Pinpoint the cell where the given text exists, returning its (x, y) midpoint coordinate. 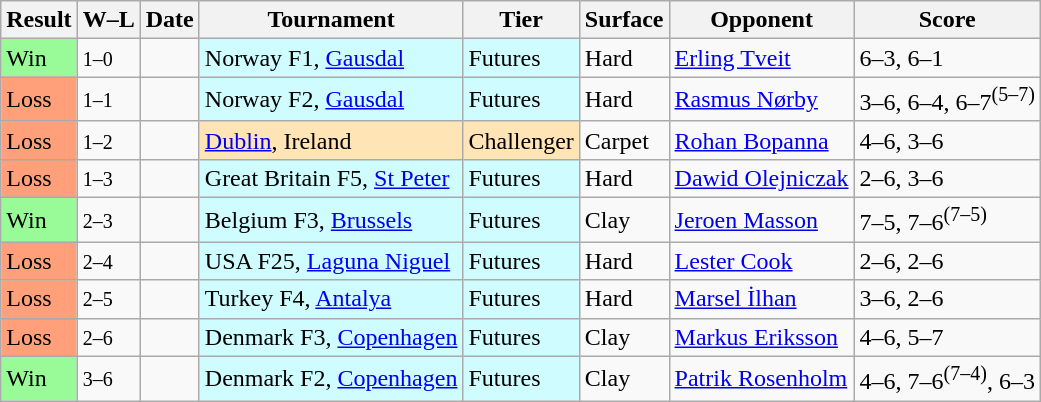
Lester Cook (762, 261)
4–6, 7–6(7–4), 6–3 (947, 378)
Rohan Bopanna (762, 140)
2–6, 3–6 (947, 178)
Denmark F2, Copenhagen (331, 378)
Date (170, 20)
1–1 (108, 100)
2–3 (108, 220)
6–3, 6–1 (947, 58)
Patrik Rosenholm (762, 378)
Turkey F4, Antalya (331, 299)
Score (947, 20)
3–6, 2–6 (947, 299)
1–2 (108, 140)
Dawid Olejniczak (762, 178)
Norway F2, Gausdal (331, 100)
4–6, 3–6 (947, 140)
Tournament (331, 20)
Denmark F3, Copenhagen (331, 337)
Great Britain F5, St Peter (331, 178)
Result (39, 20)
Marsel İlhan (762, 299)
Markus Eriksson (762, 337)
3–6, 6–4, 6–7(5–7) (947, 100)
Carpet (624, 140)
Norway F1, Gausdal (331, 58)
W–L (108, 20)
4–6, 5–7 (947, 337)
2–6 (108, 337)
2–5 (108, 299)
Erling Tveit (762, 58)
1–0 (108, 58)
Jeroen Masson (762, 220)
Challenger (521, 140)
Belgium F3, Brussels (331, 220)
Surface (624, 20)
Opponent (762, 20)
3–6 (108, 378)
Dublin, Ireland (331, 140)
2–4 (108, 261)
7–5, 7–6(7–5) (947, 220)
2–6, 2–6 (947, 261)
1–3 (108, 178)
USA F25, Laguna Niguel (331, 261)
Rasmus Nørby (762, 100)
Tier (521, 20)
